Pinpoint the cell where the given text exists, returning its (X, Y) midpoint coordinate. 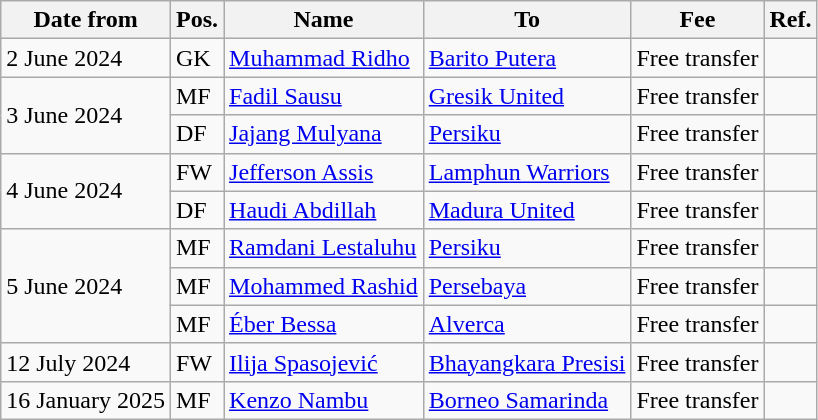
Fadil Sausu (324, 96)
Ref. (790, 20)
3 June 2024 (86, 115)
Haudi Abdillah (324, 210)
Persebaya (527, 286)
Bhayangkara Presisi (527, 362)
Borneo Samarinda (527, 400)
Name (324, 20)
Jajang Mulyana (324, 134)
Éber Bessa (324, 324)
4 June 2024 (86, 191)
Barito Putera (527, 58)
Alverca (527, 324)
Fee (698, 20)
Lamphun Warriors (527, 172)
12 July 2024 (86, 362)
Muhammad Ridho (324, 58)
5 June 2024 (86, 286)
Jefferson Assis (324, 172)
2 June 2024 (86, 58)
16 January 2025 (86, 400)
Kenzo Nambu (324, 400)
Pos. (196, 20)
Gresik United (527, 96)
To (527, 20)
GK (196, 58)
Date from (86, 20)
Mohammed Rashid (324, 286)
Ramdani Lestaluhu (324, 248)
Ilija Spasojević (324, 362)
Madura United (527, 210)
